Search for the cell housing the specified text and yield its [X, Y] center coordinate. 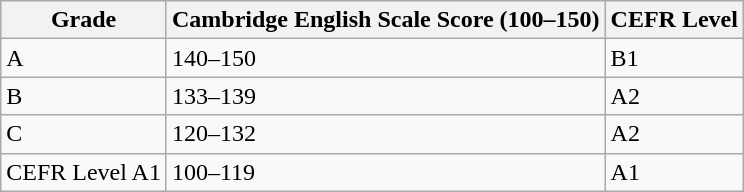
A1 [674, 172]
100–119 [386, 172]
CEFR Level A1 [84, 172]
B [84, 96]
140–150 [386, 58]
Grade [84, 20]
120–132 [386, 134]
CEFR Level [674, 20]
C [84, 134]
B1 [674, 58]
Cambridge English Scale Score (100–150) [386, 20]
A [84, 58]
133–139 [386, 96]
